Provide the [X, Y] coordinate of the cell's center where the given text is located.  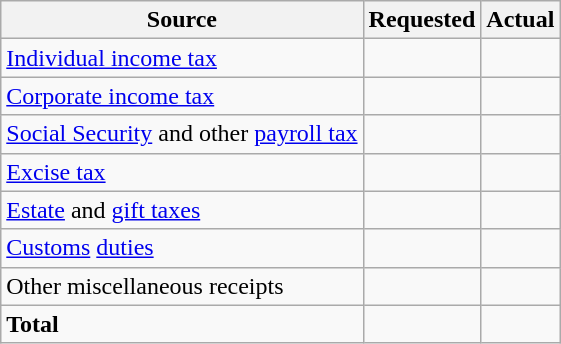
Actual [520, 20]
Social Security and other payroll tax [182, 134]
Corporate income tax [182, 96]
Excise tax [182, 172]
Other miscellaneous receipts [182, 286]
Total [182, 324]
Source [182, 20]
Customs duties [182, 248]
Estate and gift taxes [182, 210]
Requested [422, 20]
Individual income tax [182, 58]
